Scan for the cell matching the given text and deliver its [X, Y] coordinate at center. 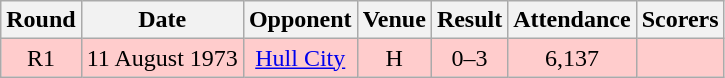
Opponent [300, 20]
Result [469, 20]
Hull City [300, 58]
6,137 [572, 58]
Scorers [680, 20]
Round [41, 20]
R1 [41, 58]
0–3 [469, 58]
Venue [394, 20]
Date [162, 20]
11 August 1973 [162, 58]
H [394, 58]
Attendance [572, 20]
